Find where the given text appears and provide that cell's center as (X, Y) coordinate. 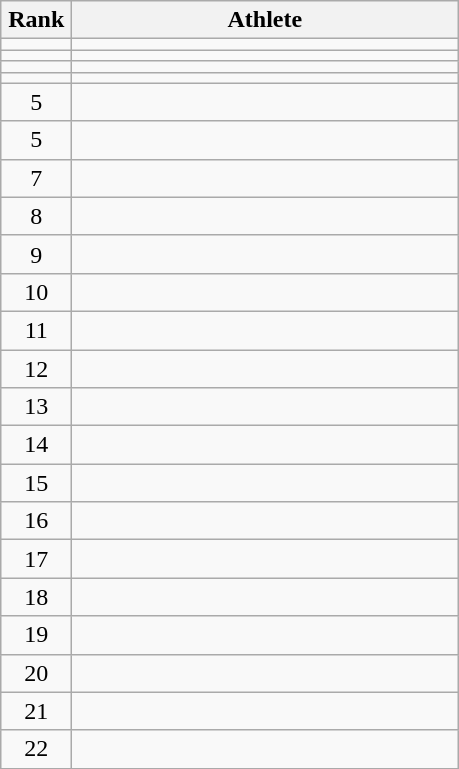
7 (36, 178)
17 (36, 559)
9 (36, 254)
Rank (36, 20)
16 (36, 521)
10 (36, 292)
14 (36, 445)
11 (36, 330)
19 (36, 635)
Athlete (265, 20)
20 (36, 673)
8 (36, 216)
15 (36, 483)
13 (36, 407)
18 (36, 597)
12 (36, 369)
22 (36, 749)
21 (36, 711)
